Extract the (X, Y) coordinate from the center of the cell holding the provided text.  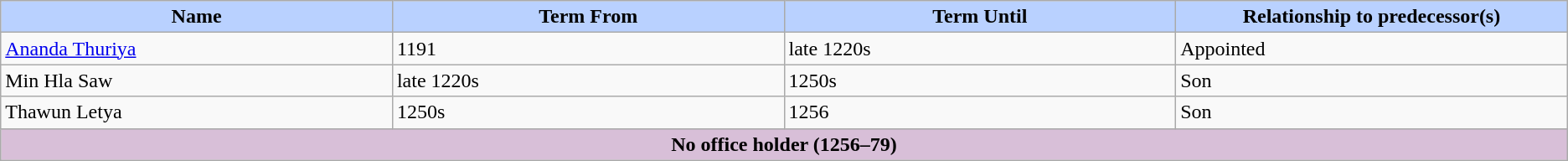
Relationship to predecessor(s) (1372, 17)
Thawun Letya (197, 112)
Name (197, 17)
Term Until (980, 17)
1256 (980, 112)
Ananda Thuriya (197, 49)
Min Hla Saw (197, 80)
Term From (588, 17)
1191 (588, 49)
No office holder (1256–79) (784, 144)
Appointed (1372, 49)
